From the cell containing the given text, extract its center point as (x, y) coordinate. 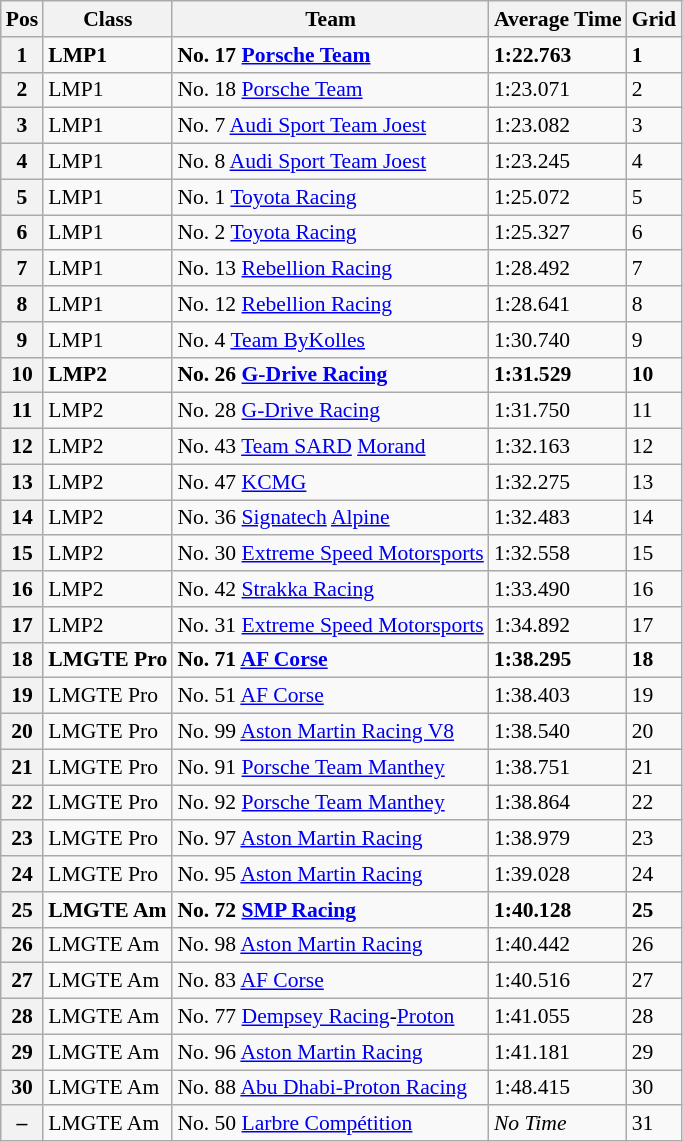
No. 26 G-Drive Racing (330, 375)
No. 96 Aston Martin Racing (330, 1052)
No. 8 Audi Sport Team Joest (330, 162)
1:39.028 (558, 874)
No. 97 Aston Martin Racing (330, 839)
No. 92 Porsche Team Manthey (330, 803)
No. 99 Aston Martin Racing V8 (330, 732)
1:23.071 (558, 90)
No. 4 Team ByKolles (330, 340)
No. 95 Aston Martin Racing (330, 874)
No. 42 Strakka Racing (330, 589)
No. 12 Rebellion Racing (330, 304)
1:23.245 (558, 162)
1:48.415 (558, 1088)
1:38.979 (558, 839)
No. 18 Porsche Team (330, 90)
1:22.763 (558, 55)
1:23.082 (558, 126)
1:32.163 (558, 447)
1:40.128 (558, 910)
1:32.558 (558, 554)
Class (108, 19)
No. 7 Audi Sport Team Joest (330, 126)
1:38.864 (558, 803)
1:32.275 (558, 482)
31 (654, 1124)
1:25.327 (558, 233)
1:30.740 (558, 340)
No Time (558, 1124)
No. 43 Team SARD Morand (330, 447)
No. 13 Rebellion Racing (330, 269)
No. 17 Porsche Team (330, 55)
1:40.516 (558, 981)
1:28.641 (558, 304)
No. 31 Extreme Speed Motorsports (330, 625)
1:40.442 (558, 945)
No. 36 Signatech Alpine (330, 518)
1:38.403 (558, 696)
No. 51 AF Corse (330, 696)
No. 28 G-Drive Racing (330, 411)
Average Time (558, 19)
Team (330, 19)
1:34.892 (558, 625)
1:38.540 (558, 732)
1:38.295 (558, 660)
1:41.181 (558, 1052)
– (22, 1124)
1:33.490 (558, 589)
No. 83 AF Corse (330, 981)
1:31.750 (558, 411)
1:32.483 (558, 518)
No. 88 Abu Dhabi-Proton Racing (330, 1088)
No. 30 Extreme Speed Motorsports (330, 554)
1:25.072 (558, 197)
No. 77 Dempsey Racing-Proton (330, 1017)
No. 50 Larbre Compétition (330, 1124)
Pos (22, 19)
Grid (654, 19)
1:41.055 (558, 1017)
No. 47 KCMG (330, 482)
No. 91 Porsche Team Manthey (330, 767)
No. 71 AF Corse (330, 660)
No. 98 Aston Martin Racing (330, 945)
No. 2 Toyota Racing (330, 233)
No. 72 SMP Racing (330, 910)
1:38.751 (558, 767)
1:28.492 (558, 269)
1:31.529 (558, 375)
No. 1 Toyota Racing (330, 197)
